Return [x, y] of the center of cell containing provided text 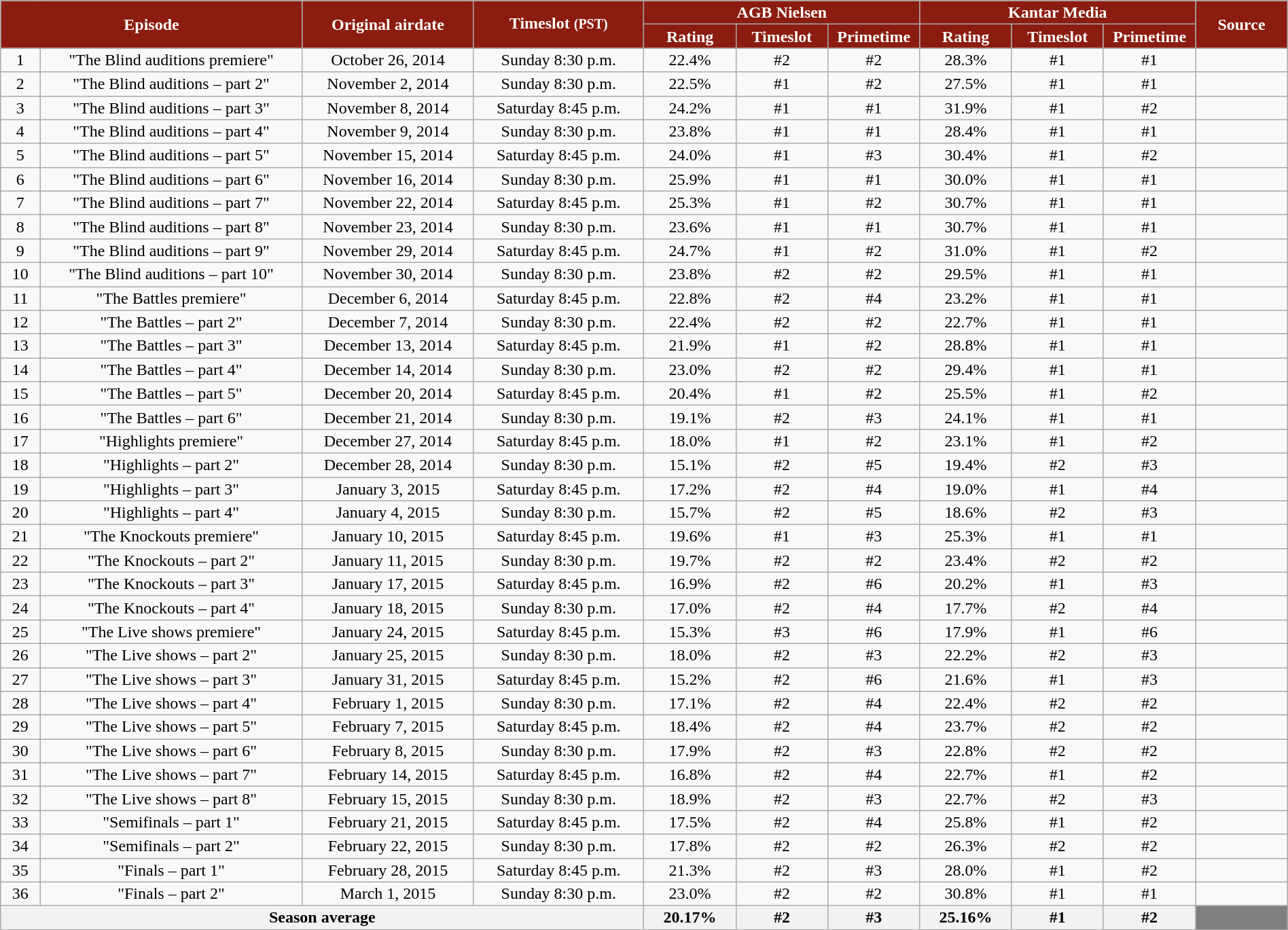
17.8% [690, 846]
28.0% [966, 870]
Original airdate [387, 24]
18.6% [966, 512]
17.5% [690, 822]
February 8, 2015 [387, 751]
29.4% [966, 370]
November 15, 2014 [387, 155]
February 7, 2015 [387, 727]
"The Blind auditions – part 9" [171, 250]
36 [20, 894]
16.9% [690, 584]
13 [20, 346]
"The Blind auditions – part 10" [171, 274]
28.3% [966, 60]
19.1% [690, 417]
19.6% [690, 537]
19.0% [966, 489]
24.1% [966, 417]
14 [20, 370]
17.2% [690, 489]
"Semifinals – part 1" [171, 822]
November 22, 2014 [387, 202]
"The Blind auditions – part 2" [171, 84]
28.4% [966, 132]
"Finals – part 2" [171, 894]
"The Live shows – part 4" [171, 704]
15 [20, 394]
15.7% [690, 512]
19.4% [966, 465]
23.2% [966, 299]
24 [20, 607]
November 2, 2014 [387, 84]
32 [20, 799]
24.0% [690, 155]
December 20, 2014 [387, 394]
Episode [152, 24]
24.7% [690, 250]
22.5% [690, 84]
December 27, 2014 [387, 442]
12 [20, 322]
October 26, 2014 [387, 60]
November 16, 2014 [387, 179]
"The Battles – part 6" [171, 417]
5 [20, 155]
November 9, 2014 [387, 132]
30.4% [966, 155]
25.8% [966, 822]
January 10, 2015 [387, 537]
19 [20, 489]
"The Live shows – part 6" [171, 751]
January 11, 2015 [387, 560]
February 21, 2015 [387, 822]
25.9% [690, 179]
7 [20, 202]
15.3% [690, 632]
February 15, 2015 [387, 799]
31.0% [966, 250]
"The Battles premiere" [171, 299]
8 [20, 227]
29.5% [966, 274]
20.4% [690, 394]
"The Live shows – part 2" [171, 655]
January 31, 2015 [387, 679]
"Highlights – part 2" [171, 465]
"The Knockouts premiere" [171, 537]
December 7, 2014 [387, 322]
29 [20, 727]
25 [20, 632]
27 [20, 679]
"The Battles – part 5" [171, 394]
24.2% [690, 107]
"The Battles – part 4" [171, 370]
25.16% [966, 917]
"The Live shows – part 8" [171, 799]
30.8% [966, 894]
15.2% [690, 679]
"The Blind auditions – part 5" [171, 155]
22 [20, 560]
"The Knockouts – part 3" [171, 584]
16.8% [690, 774]
21.6% [966, 679]
November 30, 2014 [387, 274]
Kantar Media [1058, 12]
"The Blind auditions – part 7" [171, 202]
28 [20, 704]
23 [20, 584]
21.9% [690, 346]
20 [20, 512]
February 14, 2015 [387, 774]
11 [20, 299]
March 1, 2015 [387, 894]
"The Live shows premiere" [171, 632]
"The Battles – part 3" [171, 346]
"The Knockouts – part 4" [171, 607]
17 [20, 442]
17.0% [690, 607]
December 13, 2014 [387, 346]
6 [20, 179]
17.1% [690, 704]
9 [20, 250]
23.4% [966, 560]
November 8, 2014 [387, 107]
30.0% [966, 179]
February 1, 2015 [387, 704]
19.7% [690, 560]
23.1% [966, 442]
16 [20, 417]
December 28, 2014 [387, 465]
18.4% [690, 727]
Season average [322, 917]
20.17% [690, 917]
21 [20, 537]
33 [20, 822]
November 23, 2014 [387, 227]
"The Blind auditions – part 3" [171, 107]
35 [20, 870]
4 [20, 132]
"Highlights – part 4" [171, 512]
"Semifinals – part 2" [171, 846]
Timeslot (PST) [558, 24]
"The Blind auditions – part 4" [171, 132]
"The Blind auditions – part 8" [171, 227]
January 24, 2015 [387, 632]
"The Blind auditions premiere" [171, 60]
January 25, 2015 [387, 655]
"The Live shows – part 5" [171, 727]
17.7% [966, 607]
November 29, 2014 [387, 250]
"The Battles – part 2" [171, 322]
31.9% [966, 107]
34 [20, 846]
3 [20, 107]
January 17, 2015 [387, 584]
January 4, 2015 [387, 512]
AGB Nielsen [782, 12]
December 14, 2014 [387, 370]
"The Knockouts – part 2" [171, 560]
30 [20, 751]
2 [20, 84]
February 28, 2015 [387, 870]
"Highlights – part 3" [171, 489]
23.7% [966, 727]
23.6% [690, 227]
15.1% [690, 465]
20.2% [966, 584]
18.9% [690, 799]
28.8% [966, 346]
January 18, 2015 [387, 607]
31 [20, 774]
"Highlights premiere" [171, 442]
"The Blind auditions – part 6" [171, 179]
27.5% [966, 84]
January 3, 2015 [387, 489]
"Finals – part 1" [171, 870]
Source [1242, 24]
February 22, 2015 [387, 846]
"The Live shows – part 3" [171, 679]
25.5% [966, 394]
26 [20, 655]
1 [20, 60]
"The Live shows – part 7" [171, 774]
18 [20, 465]
22.2% [966, 655]
26.3% [966, 846]
December 6, 2014 [387, 299]
21.3% [690, 870]
10 [20, 274]
December 21, 2014 [387, 417]
